Scan for the cell matching the given text and deliver its [x, y] coordinate at center. 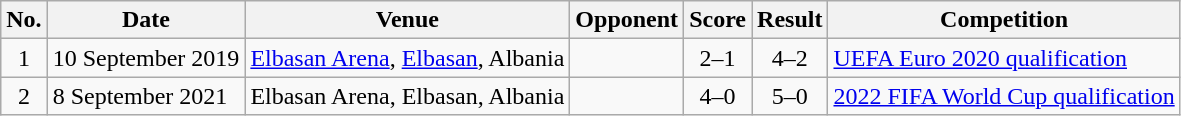
Venue [408, 20]
Score [718, 20]
Date [146, 20]
No. [24, 20]
10 September 2019 [146, 58]
2 [24, 96]
1 [24, 58]
Competition [1004, 20]
UEFA Euro 2020 qualification [1004, 58]
5–0 [790, 96]
4–0 [718, 96]
2–1 [718, 58]
Opponent [627, 20]
4–2 [790, 58]
2022 FIFA World Cup qualification [1004, 96]
Result [790, 20]
8 September 2021 [146, 96]
